Output the (x, y) coordinate of the center of the cell containing the given text.  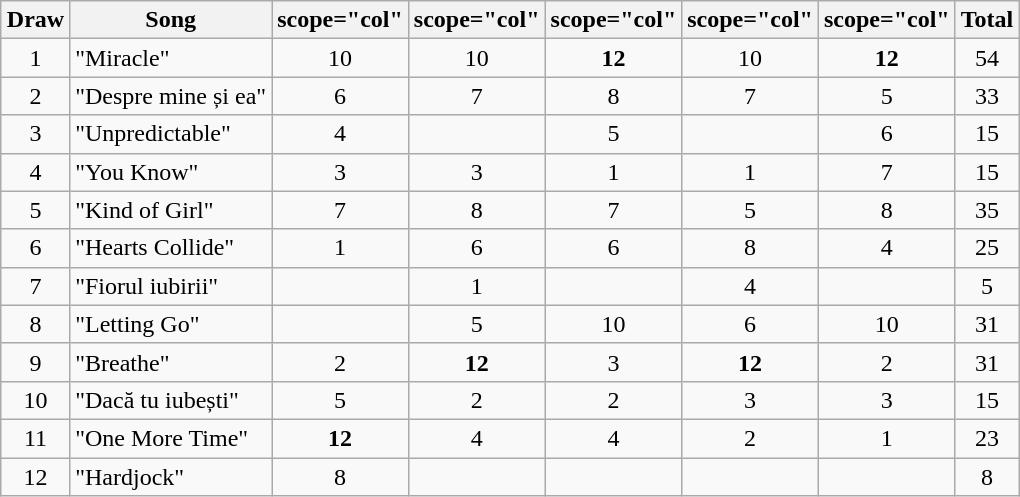
11 (35, 438)
Draw (35, 20)
35 (987, 210)
"One More Time" (171, 438)
"Hardjock" (171, 477)
"Breathe" (171, 362)
"Letting Go" (171, 324)
"Fiorul iubirii" (171, 286)
25 (987, 248)
"Hearts Collide" (171, 248)
54 (987, 58)
"Miracle" (171, 58)
"You Know" (171, 172)
"Despre mine și ea" (171, 96)
"Unpredictable" (171, 134)
9 (35, 362)
Total (987, 20)
23 (987, 438)
"Kind of Girl" (171, 210)
"Dacă tu iubești" (171, 400)
Song (171, 20)
33 (987, 96)
